Provide the [X, Y] coordinate of the cell's center where the given text is located.  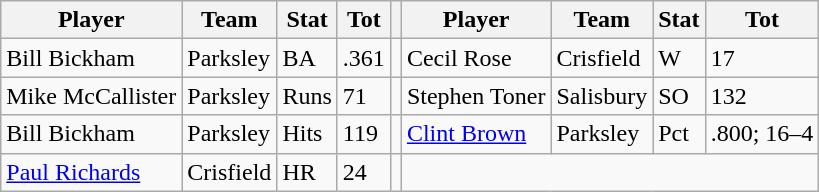
SO [679, 96]
71 [364, 96]
Hits [307, 134]
Paul Richards [92, 172]
119 [364, 134]
BA [307, 58]
17 [762, 58]
Mike McCallister [92, 96]
Clint Brown [476, 134]
.800; 16–4 [762, 134]
.361 [364, 58]
Cecil Rose [476, 58]
Pct [679, 134]
24 [364, 172]
Runs [307, 96]
Salisbury [602, 96]
132 [762, 96]
HR [307, 172]
W [679, 58]
Stephen Toner [476, 96]
